Provide the [X, Y] coordinate of the cell's center where the given text is located.  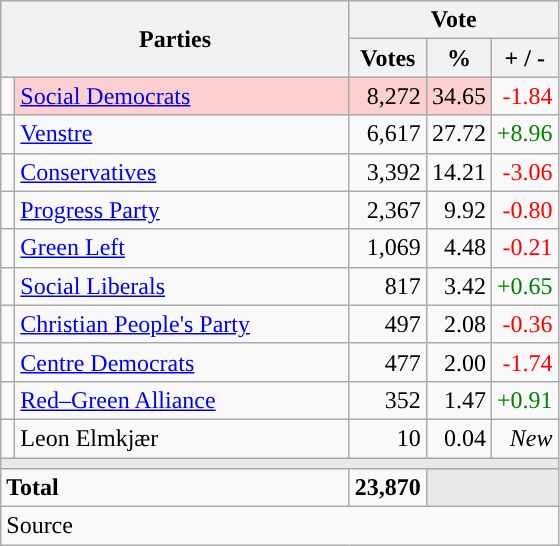
Conservatives [182, 172]
1,069 [388, 248]
New [524, 438]
Vote [454, 20]
Venstre [182, 134]
2,367 [388, 210]
-1.84 [524, 96]
Parties [176, 39]
Green Left [182, 248]
Total [176, 488]
+ / - [524, 58]
+0.91 [524, 400]
1.47 [458, 400]
9.92 [458, 210]
6,617 [388, 134]
3,392 [388, 172]
10 [388, 438]
% [458, 58]
352 [388, 400]
Red–Green Alliance [182, 400]
Votes [388, 58]
-0.21 [524, 248]
817 [388, 286]
Progress Party [182, 210]
23,870 [388, 488]
0.04 [458, 438]
-3.06 [524, 172]
34.65 [458, 96]
4.48 [458, 248]
3.42 [458, 286]
Social Liberals [182, 286]
-0.80 [524, 210]
-0.36 [524, 324]
477 [388, 362]
14.21 [458, 172]
Social Democrats [182, 96]
Centre Democrats [182, 362]
-1.74 [524, 362]
27.72 [458, 134]
Christian People's Party [182, 324]
Leon Elmkjær [182, 438]
Source [280, 526]
8,272 [388, 96]
+8.96 [524, 134]
497 [388, 324]
2.08 [458, 324]
2.00 [458, 362]
+0.65 [524, 286]
